Return the (x, y) coordinate for the center point of the cell that contains the specified text.  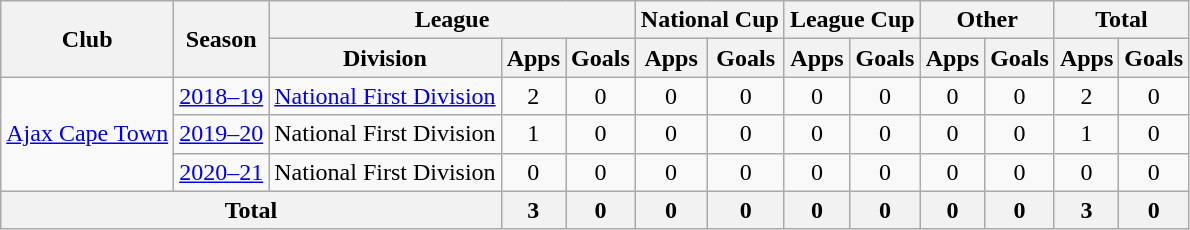
Ajax Cape Town (88, 134)
2019–20 (222, 134)
National Cup (710, 20)
Division (385, 58)
League Cup (852, 20)
League (452, 20)
2018–19 (222, 96)
2020–21 (222, 172)
Season (222, 39)
Club (88, 39)
Other (987, 20)
